Extract the [X, Y] coordinate from the center of the cell holding the provided text.  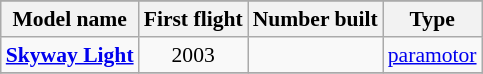
Model name [70, 19]
First flight [194, 19]
paramotor [432, 55]
Number built [316, 19]
Skyway Light [70, 55]
Type [432, 19]
2003 [194, 55]
